Capture the cell that displays the provided text and extract its (X, Y) central coordinate. 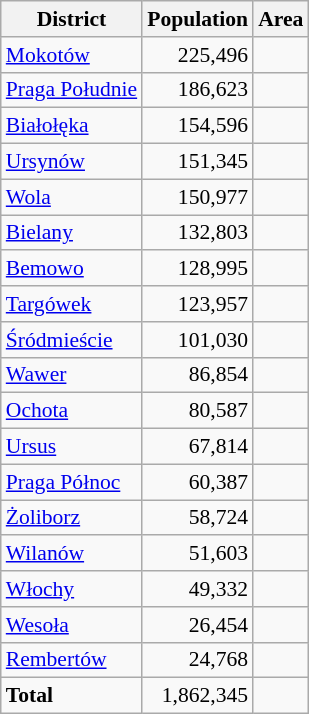
151,345 (198, 162)
Włochy (72, 589)
101,030 (198, 340)
225,496 (198, 55)
Bielany (72, 233)
186,623 (198, 90)
26,454 (198, 625)
51,603 (198, 554)
Bemowo (72, 269)
49,332 (198, 589)
Ursus (72, 447)
Targówek (72, 304)
Śródmieście (72, 340)
Population (198, 19)
1,862,345 (198, 696)
Białołęka (72, 126)
150,977 (198, 197)
Wawer (72, 375)
Praga Południe (72, 90)
Ursynów (72, 162)
132,803 (198, 233)
154,596 (198, 126)
Area (280, 19)
Wola (72, 197)
Wilanów (72, 554)
24,768 (198, 660)
Total (72, 696)
80,587 (198, 411)
District (72, 19)
67,814 (198, 447)
60,387 (198, 482)
Praga Północ (72, 482)
Mokotów (72, 55)
Wesoła (72, 625)
Ochota (72, 411)
128,995 (198, 269)
86,854 (198, 375)
Żoliborz (72, 518)
Rembertów (72, 660)
123,957 (198, 304)
58,724 (198, 518)
